Find where the given text appears and provide that cell's center as [x, y] coordinate. 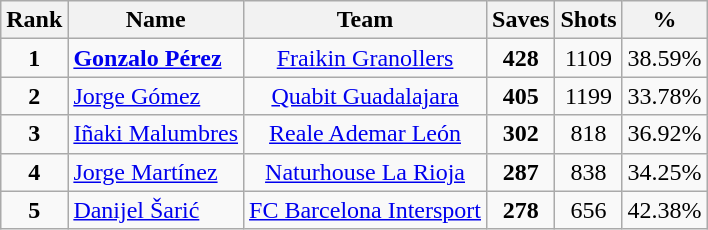
Gonzalo Pérez [156, 58]
818 [588, 134]
428 [521, 58]
1 [34, 58]
405 [521, 96]
Danijel Šarić [156, 210]
Name [156, 20]
34.25% [664, 172]
302 [521, 134]
36.92% [664, 134]
278 [521, 210]
38.59% [664, 58]
Saves [521, 20]
Naturhouse La Rioja [366, 172]
1109 [588, 58]
1199 [588, 96]
Iñaki Malumbres [156, 134]
33.78% [664, 96]
Jorge Gómez [156, 96]
42.38% [664, 210]
Rank [34, 20]
FC Barcelona Intersport [366, 210]
Jorge Martínez [156, 172]
5 [34, 210]
3 [34, 134]
656 [588, 210]
Shots [588, 20]
Quabit Guadalajara [366, 96]
2 [34, 96]
838 [588, 172]
Team [366, 20]
% [664, 20]
Fraikin Granollers [366, 58]
4 [34, 172]
Reale Ademar León [366, 134]
287 [521, 172]
